Search for the cell housing the specified text and yield its [x, y] center coordinate. 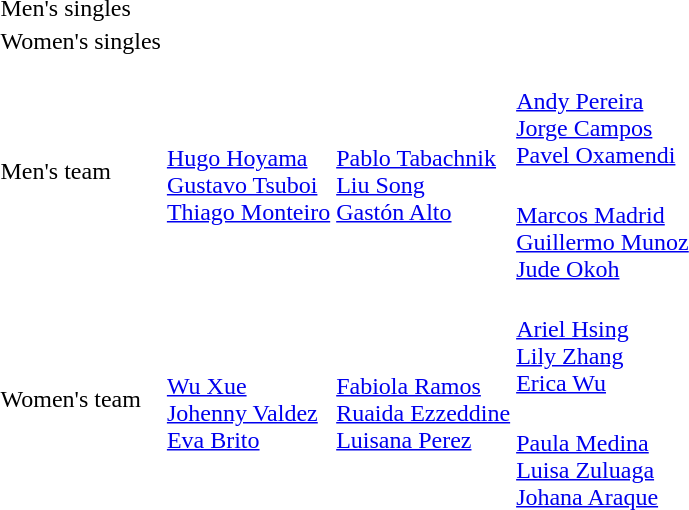
Hugo HoyamaGustavo TsuboiThiago Monteiro [248, 172]
Pablo TabachnikLiu SongGastón Alto [424, 172]
